Return the (x, y) coordinate for the center point of the cell that contains the specified text.  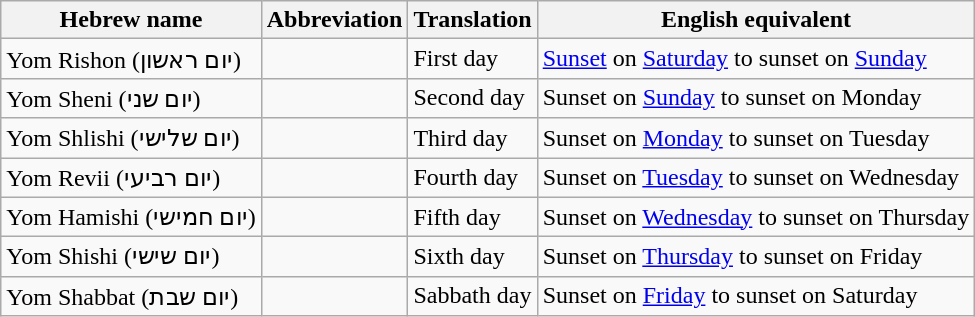
Second day (472, 98)
Yom Hamishi (יום חמישי) (131, 217)
Abbreviation (334, 20)
Sabbath day (472, 296)
Yom Shlishi (יום שלישי) (131, 138)
Sunset on Monday to sunset on Tuesday (756, 138)
Sunset on Saturday to sunset on Sunday (756, 59)
Sunset on Friday to sunset on Saturday (756, 296)
Sunset on Tuesday to sunset on Wednesday (756, 178)
Fourth day (472, 178)
First day (472, 59)
Translation (472, 20)
Yom Sheni (יום שני) (131, 98)
Third day (472, 138)
Sixth day (472, 257)
Fifth day (472, 217)
Sunset on Wednesday to sunset on Thursday (756, 217)
Hebrew name (131, 20)
Yom Revii (יום רביעי) (131, 178)
Yom Rishon (יום ראשון) (131, 59)
Sunset on Thursday to sunset on Friday (756, 257)
English equivalent (756, 20)
Sunset on Sunday to sunset on Monday (756, 98)
Yom Shishi (יום שישי) (131, 257)
Yom Shabbat (יום שבת) (131, 296)
